Find where the given text appears and provide that cell's center as [X, Y] coordinate. 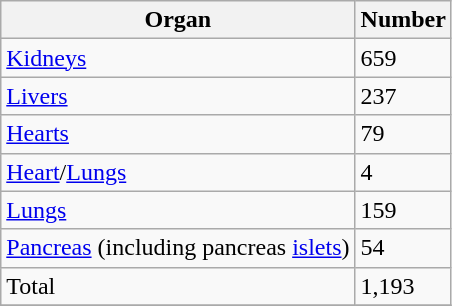
Pancreas (including pancreas islets) [178, 248]
Organ [178, 20]
Total [178, 286]
Kidneys [178, 58]
Lungs [178, 210]
Number [403, 20]
54 [403, 248]
4 [403, 172]
Hearts [178, 134]
1,193 [403, 286]
79 [403, 134]
Livers [178, 96]
159 [403, 210]
Heart/Lungs [178, 172]
237 [403, 96]
659 [403, 58]
